Scan for the cell matching the given text and deliver its [x, y] coordinate at center. 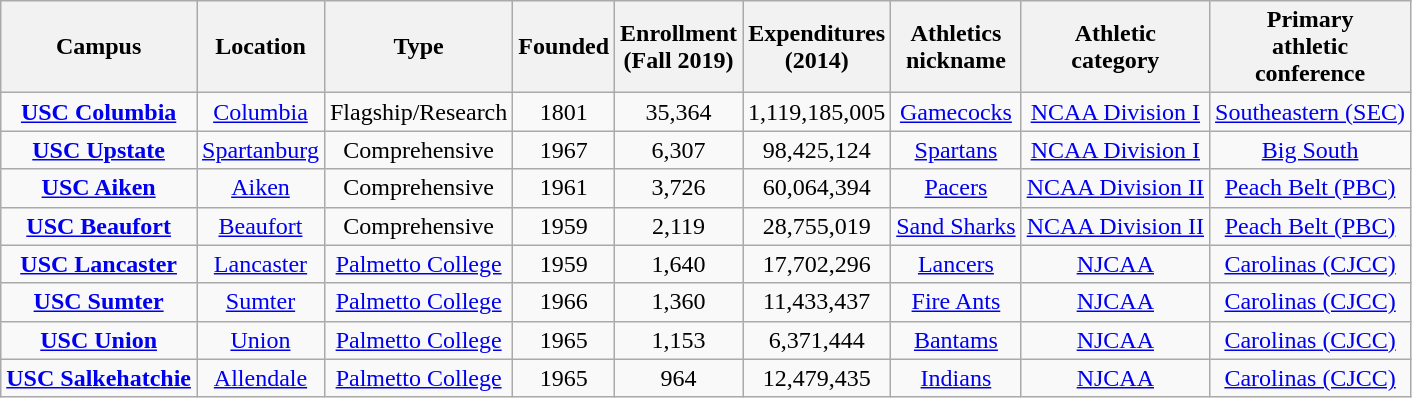
Primaryathleticconference [1310, 47]
Lancaster [260, 264]
Beaufort [260, 226]
Fire Ants [956, 302]
11,433,437 [817, 302]
12,479,435 [817, 378]
USC Salkehatchie [99, 378]
USC Union [99, 340]
Southeastern (SEC) [1310, 112]
1966 [564, 302]
Indians [956, 378]
Flagship/Research [418, 112]
28,755,019 [817, 226]
Founded [564, 47]
964 [679, 378]
Sand Sharks [956, 226]
USC Beaufort [99, 226]
1,119,185,005 [817, 112]
17,702,296 [817, 264]
6,307 [679, 150]
USC Lancaster [99, 264]
Lancers [956, 264]
60,064,394 [817, 188]
USC Columbia [99, 112]
Type [418, 47]
Allendale [260, 378]
Aiken [260, 188]
Campus [99, 47]
Columbia [260, 112]
Gamecocks [956, 112]
35,364 [679, 112]
6,371,444 [817, 340]
Spartans [956, 150]
1801 [564, 112]
Expenditures(2014) [817, 47]
Location [260, 47]
1967 [564, 150]
2,119 [679, 226]
Union [260, 340]
Enrollment(Fall 2019) [679, 47]
3,726 [679, 188]
1,153 [679, 340]
1,640 [679, 264]
Athleticsnickname [956, 47]
USC Sumter [99, 302]
USC Upstate [99, 150]
Pacers [956, 188]
USC Aiken [99, 188]
1,360 [679, 302]
Bantams [956, 340]
Athleticcategory [1115, 47]
98,425,124 [817, 150]
Spartanburg [260, 150]
1961 [564, 188]
Sumter [260, 302]
Big South [1310, 150]
